Search for the cell housing the specified text and yield its [x, y] center coordinate. 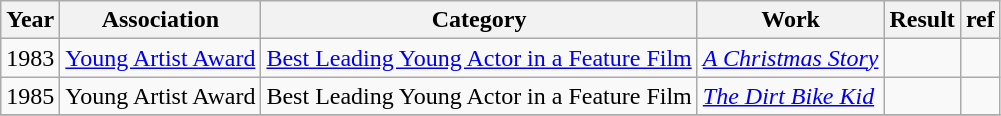
Year [30, 20]
The Dirt Bike Kid [790, 96]
Result [922, 20]
Category [479, 20]
Association [160, 20]
1983 [30, 58]
Work [790, 20]
ref [980, 20]
1985 [30, 96]
A Christmas Story [790, 58]
